Return the [x, y] coordinate for the center point of the cell that contains the specified text.  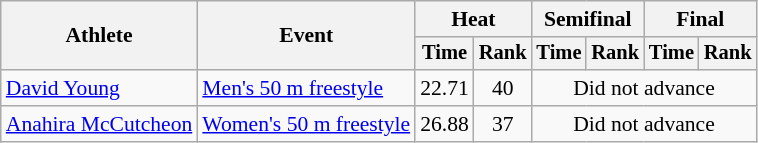
Athlete [100, 36]
37 [503, 124]
Women's 50 m freestyle [306, 124]
Final [700, 19]
Men's 50 m freestyle [306, 88]
40 [503, 88]
Semifinal [587, 19]
David Young [100, 88]
26.88 [444, 124]
Event [306, 36]
Anahira McCutcheon [100, 124]
22.71 [444, 88]
Heat [473, 19]
